Detect which cell encompasses the target text, then output its (x, y) center coordinate. 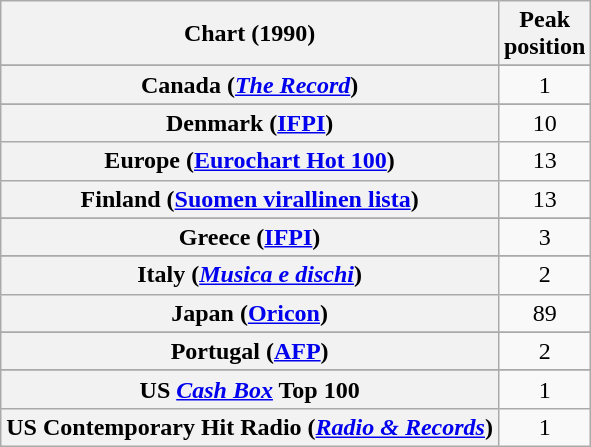
89 (544, 313)
Chart (1990) (250, 34)
Canada (The Record) (250, 85)
3 (544, 237)
Finland (Suomen virallinen lista) (250, 199)
Europe (Eurochart Hot 100) (250, 161)
Japan (Oricon) (250, 313)
US Contemporary Hit Radio (Radio & Records) (250, 427)
Greece (IFPI) (250, 237)
US Cash Box Top 100 (250, 389)
Portugal (AFP) (250, 351)
Italy (Musica e dischi) (250, 275)
Denmark (IFPI) (250, 123)
Peakposition (544, 34)
10 (544, 123)
